Identify which cell holds the provided text, then report its [x, y] central coordinate. 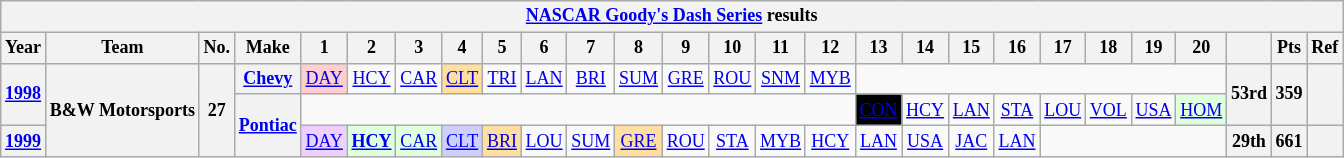
359 [1289, 94]
16 [1017, 48]
Chevy [268, 78]
HOM [1202, 110]
Make [268, 48]
No. [216, 48]
53rd [1250, 94]
11 [781, 48]
15 [971, 48]
20 [1202, 48]
Pts [1289, 48]
Ref [1325, 48]
2 [372, 48]
18 [1108, 48]
3 [419, 48]
NASCAR Goody's Dash Series results [672, 16]
13 [878, 48]
7 [591, 48]
17 [1063, 48]
B&W Motorsports [122, 110]
5 [502, 48]
19 [1154, 48]
1998 [24, 94]
JAC [971, 140]
4 [462, 48]
SNM [781, 78]
TRI [502, 78]
14 [926, 48]
Team [122, 48]
27 [216, 110]
VOL [1108, 110]
CON [878, 110]
Pontiac [268, 125]
Year [24, 48]
9 [686, 48]
8 [639, 48]
1 [324, 48]
29th [1250, 140]
12 [830, 48]
1999 [24, 140]
10 [732, 48]
661 [1289, 140]
6 [544, 48]
